Return the (x, y) coordinate for the center point of the cell that contains the specified text.  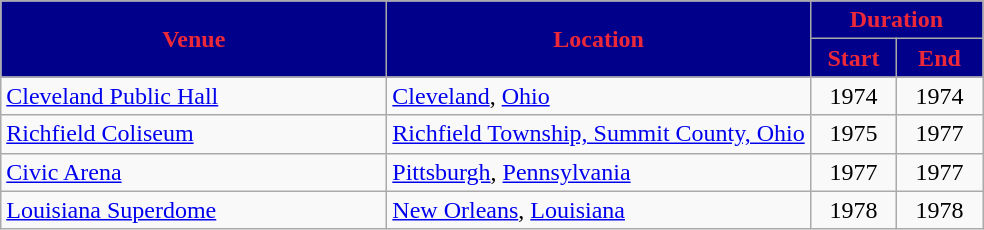
Venue (194, 39)
Louisiana Superdome (194, 210)
Start (853, 58)
Pittsburgh, Pennsylvania (599, 172)
Location (599, 39)
New Orleans, Louisiana (599, 210)
Duration (896, 20)
Richfield Coliseum (194, 134)
Richfield Township, Summit County, Ohio (599, 134)
Cleveland Public Hall (194, 96)
1975 (853, 134)
Civic Arena (194, 172)
Cleveland, Ohio (599, 96)
End (939, 58)
